Search for the cell housing the specified text and yield its (x, y) center coordinate. 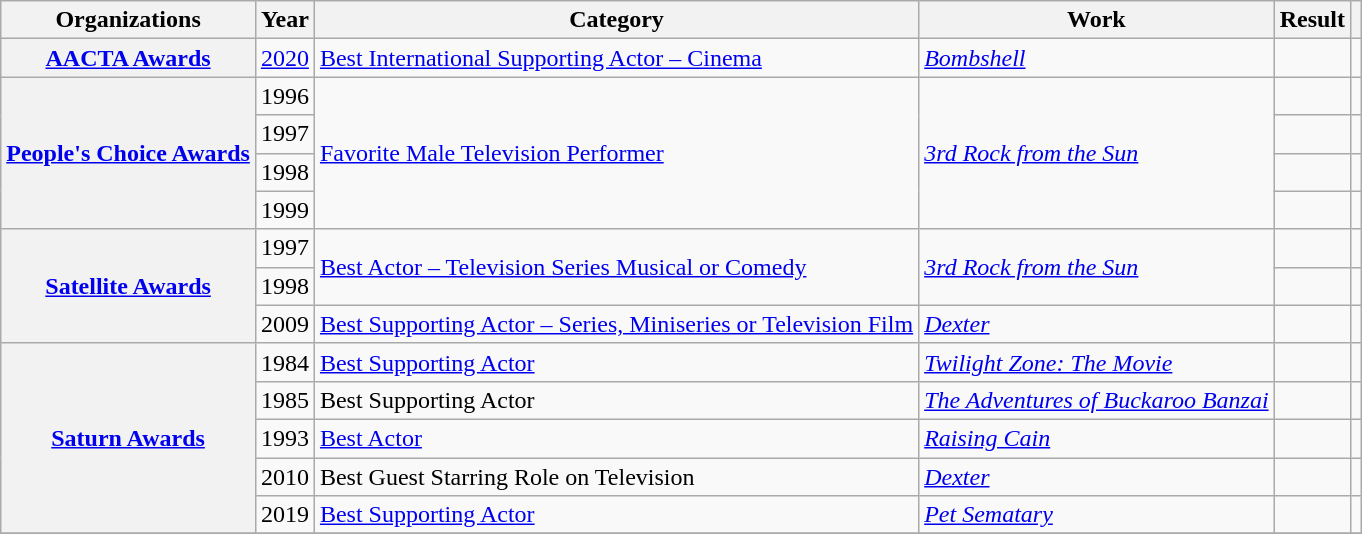
Work (1096, 20)
Best Actor – Television Series Musical or Comedy (616, 267)
Best International Supporting Actor – Cinema (616, 58)
Category (616, 20)
Raising Cain (1096, 438)
1985 (284, 400)
1984 (284, 362)
Bombshell (1096, 58)
2010 (284, 477)
Satellite Awards (128, 286)
Year (284, 20)
Twilight Zone: The Movie (1096, 362)
2019 (284, 515)
The Adventures of Buckaroo Banzai (1096, 400)
1993 (284, 438)
Result (1312, 20)
Pet Sematary (1096, 515)
2009 (284, 324)
1999 (284, 210)
Favorite Male Television Performer (616, 153)
AACTA Awards (128, 58)
Saturn Awards (128, 438)
Best Guest Starring Role on Television (616, 477)
1996 (284, 96)
People's Choice Awards (128, 153)
2020 (284, 58)
Best Supporting Actor – Series, Miniseries or Television Film (616, 324)
Best Actor (616, 438)
Organizations (128, 20)
